Capture the cell that displays the provided text and extract its [X, Y] central coordinate. 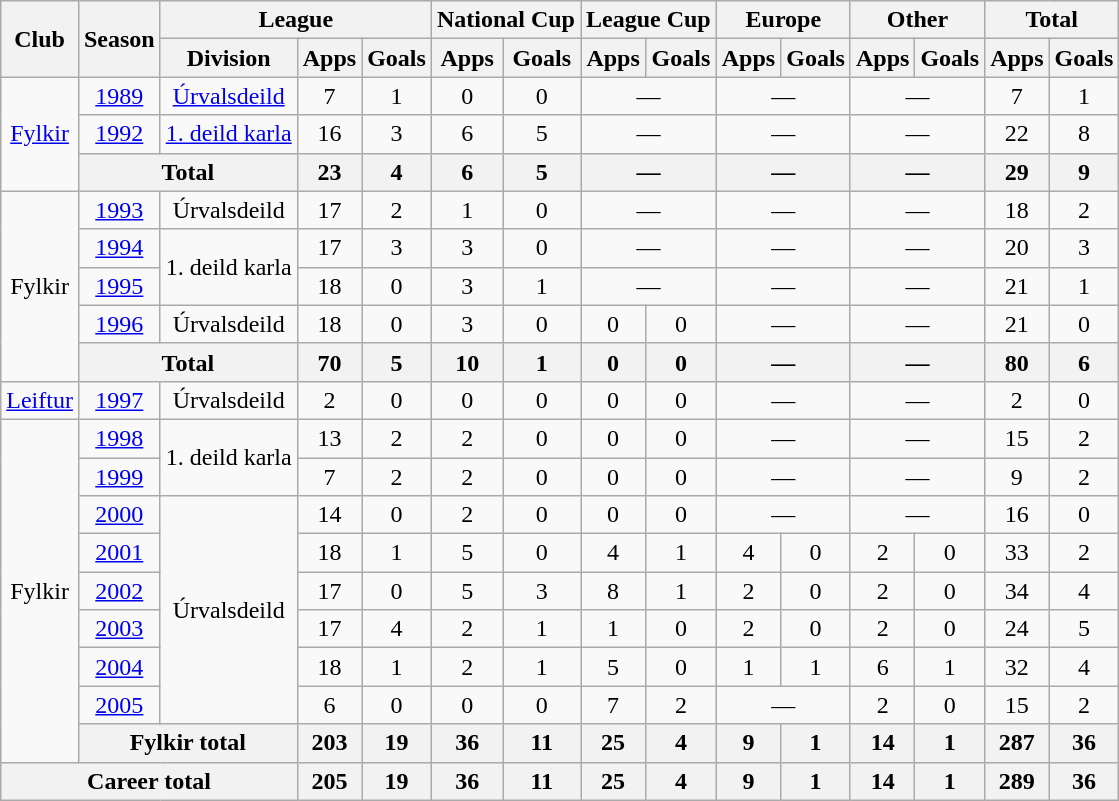
23 [329, 172]
1993 [119, 210]
Career total [149, 781]
1994 [119, 248]
2004 [119, 667]
1999 [119, 477]
League Cup [648, 20]
2000 [119, 515]
2005 [119, 705]
287 [1017, 743]
33 [1017, 553]
205 [329, 781]
Club [40, 39]
Season [119, 39]
1995 [119, 286]
League [296, 20]
1996 [119, 324]
13 [329, 438]
1998 [119, 438]
Fylkir total [188, 743]
Division [228, 58]
34 [1017, 591]
1992 [119, 134]
29 [1017, 172]
289 [1017, 781]
2002 [119, 591]
20 [1017, 248]
2003 [119, 629]
1989 [119, 96]
22 [1017, 134]
10 [467, 362]
Leiftur [40, 400]
Other [917, 20]
Europe [783, 20]
1997 [119, 400]
National Cup [506, 20]
70 [329, 362]
2001 [119, 553]
203 [329, 743]
80 [1017, 362]
24 [1017, 629]
32 [1017, 667]
